Extract the [x, y] coordinate from the center of the cell holding the provided text.  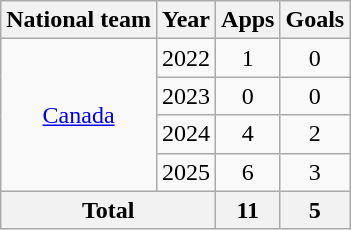
2023 [186, 96]
2022 [186, 58]
5 [315, 210]
2 [315, 134]
Canada [79, 115]
4 [248, 134]
2025 [186, 172]
6 [248, 172]
Total [108, 210]
11 [248, 210]
1 [248, 58]
National team [79, 20]
Goals [315, 20]
3 [315, 172]
Year [186, 20]
Apps [248, 20]
2024 [186, 134]
